Scan for the cell matching the given text and deliver its [X, Y] coordinate at center. 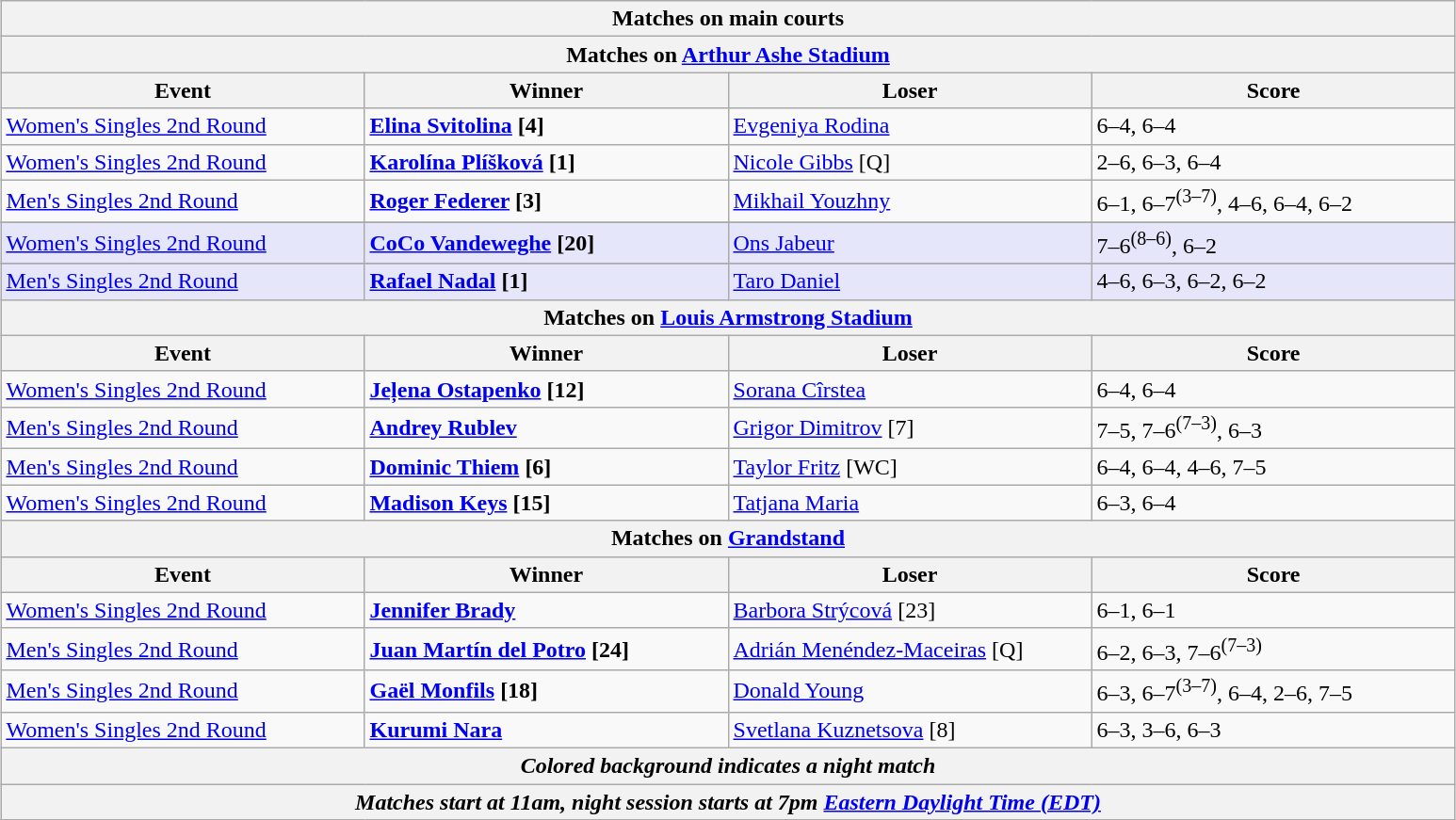
6–4, 6–4, 4–6, 7–5 [1273, 467]
Madison Keys [15] [546, 503]
Elina Svitolina [4] [546, 126]
6–1, 6–7(3–7), 4–6, 6–4, 6–2 [1273, 201]
Gaël Monfils [18] [546, 691]
6–2, 6–3, 7–6(7–3) [1273, 650]
Matches start at 11am, night session starts at 7pm Eastern Daylight Time (EDT) [728, 802]
Dominic Thiem [6] [546, 467]
Andrey Rublev [546, 427]
CoCo Vandeweghe [20] [546, 243]
Roger Federer [3] [546, 201]
Grigor Dimitrov [7] [910, 427]
4–6, 6–3, 6–2, 6–2 [1273, 281]
7–6(8–6), 6–2 [1273, 243]
Matches on Grandstand [728, 539]
7–5, 7–6(7–3), 6–3 [1273, 427]
Tatjana Maria [910, 503]
Jeļena Ostapenko [12] [546, 389]
6–3, 3–6, 6–3 [1273, 730]
Barbora Strýcová [23] [910, 610]
Sorana Cîrstea [910, 389]
Rafael Nadal [1] [546, 281]
Juan Martín del Potro [24] [546, 650]
Jennifer Brady [546, 610]
6–3, 6–7(3–7), 6–4, 2–6, 7–5 [1273, 691]
6–3, 6–4 [1273, 503]
Mikhail Youzhny [910, 201]
Svetlana Kuznetsova [8] [910, 730]
Taro Daniel [910, 281]
Matches on Louis Armstrong Stadium [728, 317]
Karolína Plíšková [1] [546, 162]
Nicole Gibbs [Q] [910, 162]
Adrián Menéndez-Maceiras [Q] [910, 650]
Ons Jabeur [910, 243]
6–1, 6–1 [1273, 610]
Matches on main courts [728, 19]
Donald Young [910, 691]
Taylor Fritz [WC] [910, 467]
2–6, 6–3, 6–4 [1273, 162]
Evgeniya Rodina [910, 126]
Colored background indicates a night match [728, 765]
Matches on Arthur Ashe Stadium [728, 55]
Kurumi Nara [546, 730]
